Output the (x, y) coordinate of the center of the cell containing the given text.  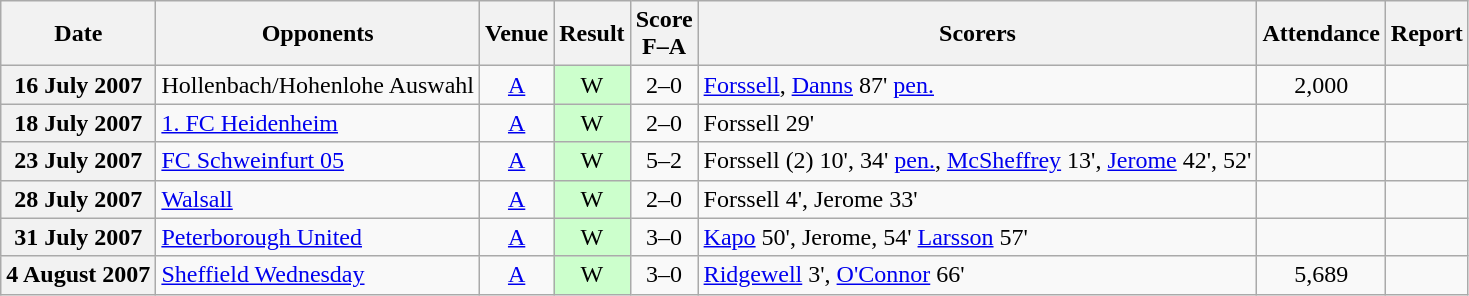
2,000 (1321, 85)
5,689 (1321, 275)
31 July 2007 (78, 237)
23 July 2007 (78, 161)
Hollenbach/Hohenlohe Auswahl (318, 85)
16 July 2007 (78, 85)
Opponents (318, 34)
Walsall (318, 199)
Date (78, 34)
Ridgewell 3', O'Connor 66' (978, 275)
Forssell 29' (978, 123)
18 July 2007 (78, 123)
28 July 2007 (78, 199)
Sheffield Wednesday (318, 275)
Venue (517, 34)
5–2 (664, 161)
Forssell, Danns 87' pen. (978, 85)
Forssell 4', Jerome 33' (978, 199)
Result (592, 34)
Peterborough United (318, 237)
Kapo 50', Jerome, 54' Larsson 57' (978, 237)
Scorers (978, 34)
ScoreF–A (664, 34)
Forssell (2) 10', 34' pen., McSheffrey 13', Jerome 42', 52' (978, 161)
Report (1426, 34)
4 August 2007 (78, 275)
Attendance (1321, 34)
FC Schweinfurt 05 (318, 161)
1. FC Heidenheim (318, 123)
